Extract the (X, Y) coordinate from the center of the cell holding the provided text.  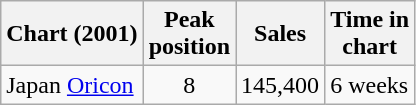
Time inchart (370, 34)
Sales (280, 34)
Peakposition (189, 34)
145,400 (280, 85)
8 (189, 85)
6 weeks (370, 85)
Chart (2001) (72, 34)
Japan Oricon (72, 85)
